Output the (X, Y) coordinate of the center of the cell containing the given text.  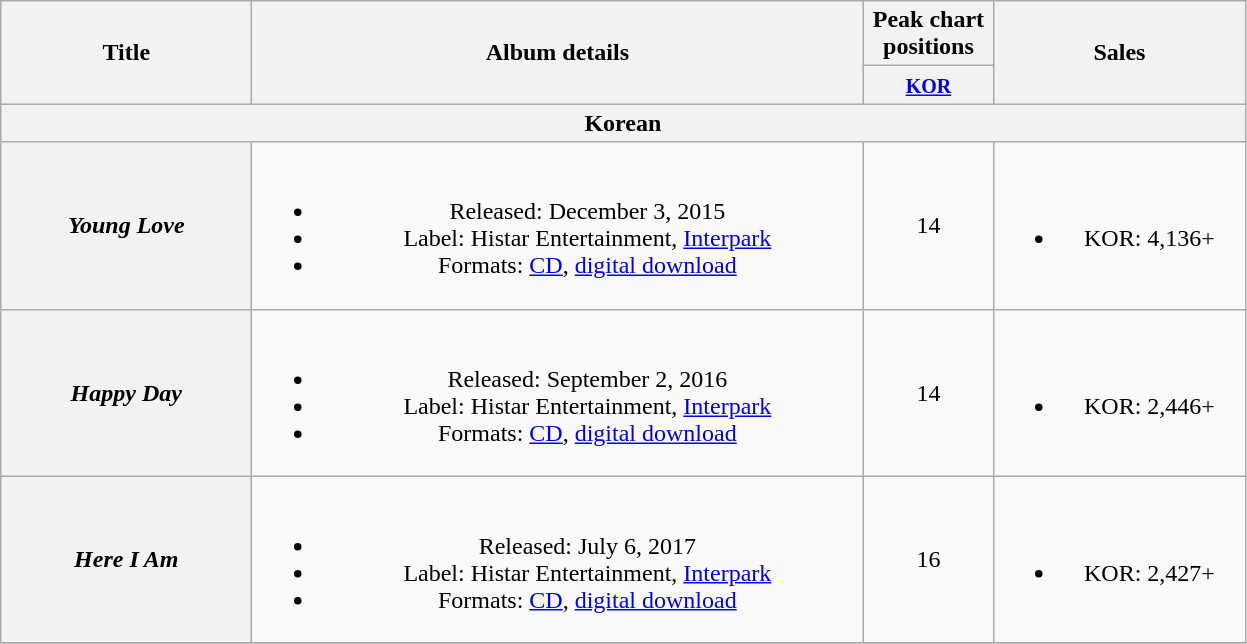
Sales (1120, 52)
KOR (928, 85)
16 (928, 560)
Young Love (126, 226)
Released: December 3, 2015Label: Histar Entertainment, InterparkFormats: CD, digital download (558, 226)
Here I Am (126, 560)
Peak chart positions (928, 34)
Korean (623, 123)
KOR: 2,427+ (1120, 560)
Happy Day (126, 392)
Released: September 2, 2016Label: Histar Entertainment, InterparkFormats: CD, digital download (558, 392)
KOR: 4,136+ (1120, 226)
KOR: 2,446+ (1120, 392)
Album details (558, 52)
Released: July 6, 2017Label: Histar Entertainment, InterparkFormats: CD, digital download (558, 560)
Title (126, 52)
